For the text-containing cell, return its midpoint in (X, Y) coordinate format. 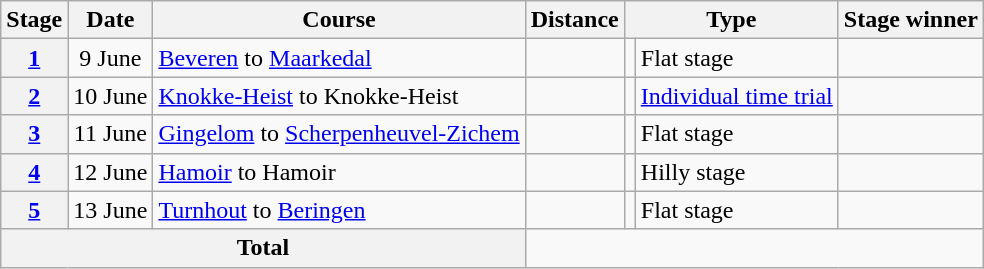
12 June (110, 172)
Stage (34, 20)
10 June (110, 96)
2 (34, 96)
1 (34, 58)
Hilly stage (736, 172)
Knokke-Heist to Knokke-Heist (339, 96)
Hamoir to Hamoir (339, 172)
Beveren to Maarkedal (339, 58)
Turnhout to Beringen (339, 210)
Distance (574, 20)
Total (263, 248)
9 June (110, 58)
Type (731, 20)
Individual time trial (736, 96)
Course (339, 20)
13 June (110, 210)
11 June (110, 134)
4 (34, 172)
5 (34, 210)
3 (34, 134)
Gingelom to Scherpenheuvel-Zichem (339, 134)
Date (110, 20)
Stage winner (910, 20)
